Search for the cell housing the specified text and yield its (X, Y) center coordinate. 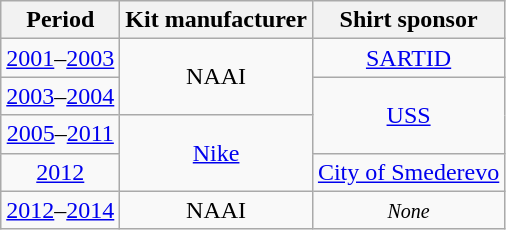
USS (408, 115)
2003–2004 (60, 96)
Kit manufacturer (216, 20)
Nike (216, 153)
None (408, 210)
2012 (60, 172)
2012–2014 (60, 210)
Shirt sponsor (408, 20)
2001–2003 (60, 58)
Period (60, 20)
2005–2011 (60, 134)
City of Smederevo (408, 172)
SARTID (408, 58)
